For the text-containing cell, return its midpoint in [X, Y] coordinate format. 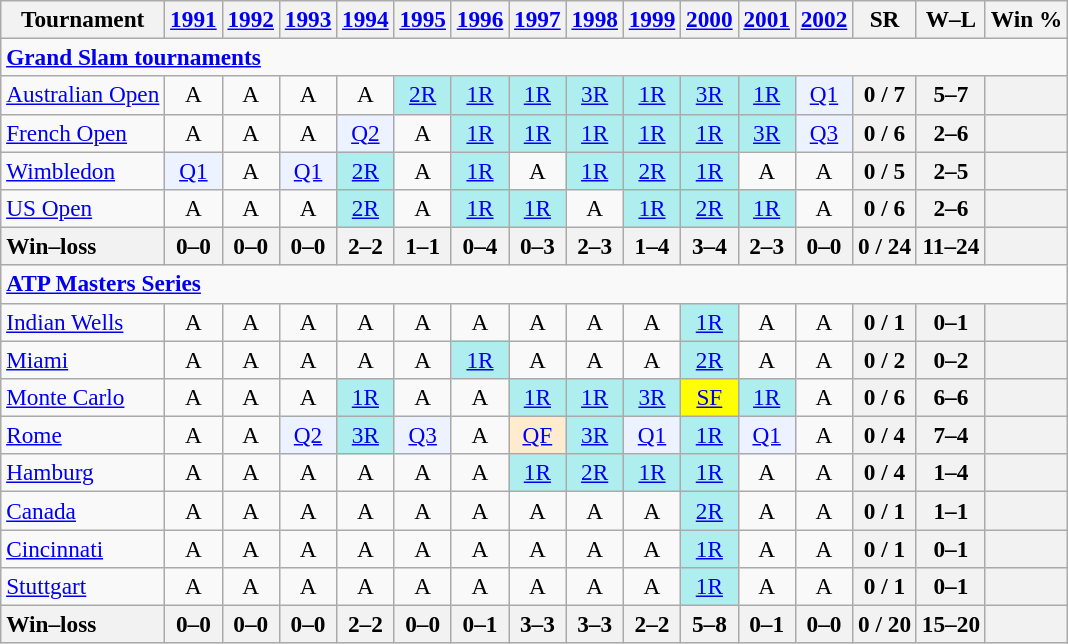
Australian Open [83, 95]
11–24 [950, 246]
2002 [824, 19]
15–20 [950, 624]
Indian Wells [83, 322]
5–7 [950, 95]
1992 [250, 19]
Stuttgart [83, 586]
1997 [538, 19]
1995 [422, 19]
Wimbledon [83, 170]
5–8 [710, 624]
0 / 7 [885, 95]
Win % [1026, 19]
Grand Slam tournaments [534, 57]
2000 [710, 19]
SF [710, 397]
Rome [83, 435]
6–6 [950, 397]
0 / 2 [885, 359]
1998 [594, 19]
0 / 5 [885, 170]
2–5 [950, 170]
1999 [652, 19]
3–4 [710, 246]
Canada [83, 510]
7–4 [950, 435]
QF [538, 435]
French Open [83, 133]
W–L [950, 19]
1991 [194, 19]
0 / 24 [885, 246]
SR [885, 19]
1996 [480, 19]
0–4 [480, 246]
Hamburg [83, 473]
0–3 [538, 246]
Monte Carlo [83, 397]
Cincinnati [83, 548]
ATP Masters Series [534, 284]
0–2 [950, 359]
Miami [83, 359]
0 / 20 [885, 624]
2001 [766, 19]
Tournament [83, 19]
US Open [83, 208]
1993 [308, 19]
1994 [366, 19]
